Detect which cell encompasses the target text, then output its [x, y] center coordinate. 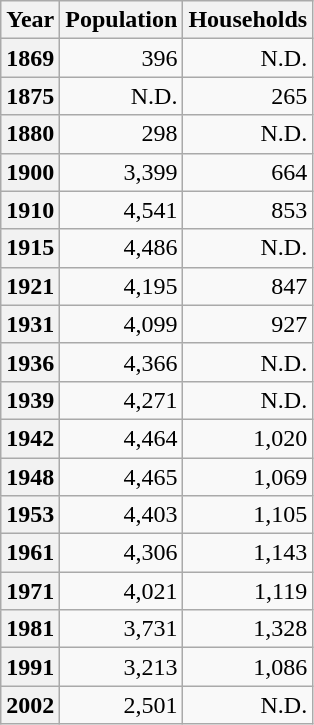
396 [122, 58]
2002 [30, 705]
4,403 [122, 515]
3,731 [122, 629]
1900 [30, 172]
1910 [30, 210]
265 [248, 96]
1961 [30, 553]
1939 [30, 400]
4,271 [122, 400]
1,119 [248, 591]
4,486 [122, 248]
847 [248, 286]
4,099 [122, 324]
1880 [30, 134]
1875 [30, 96]
853 [248, 210]
1869 [30, 58]
4,464 [122, 438]
1,328 [248, 629]
4,541 [122, 210]
664 [248, 172]
1948 [30, 477]
1,069 [248, 477]
1921 [30, 286]
1953 [30, 515]
1991 [30, 667]
4,306 [122, 553]
3,213 [122, 667]
4,465 [122, 477]
1942 [30, 438]
1915 [30, 248]
Year [30, 20]
1971 [30, 591]
1,086 [248, 667]
298 [122, 134]
4,021 [122, 591]
2,501 [122, 705]
1931 [30, 324]
Households [248, 20]
927 [248, 324]
1936 [30, 362]
1,020 [248, 438]
Population [122, 20]
3,399 [122, 172]
1,105 [248, 515]
1,143 [248, 553]
4,366 [122, 362]
4,195 [122, 286]
1981 [30, 629]
